Scan for the cell matching the given text and deliver its (x, y) coordinate at center. 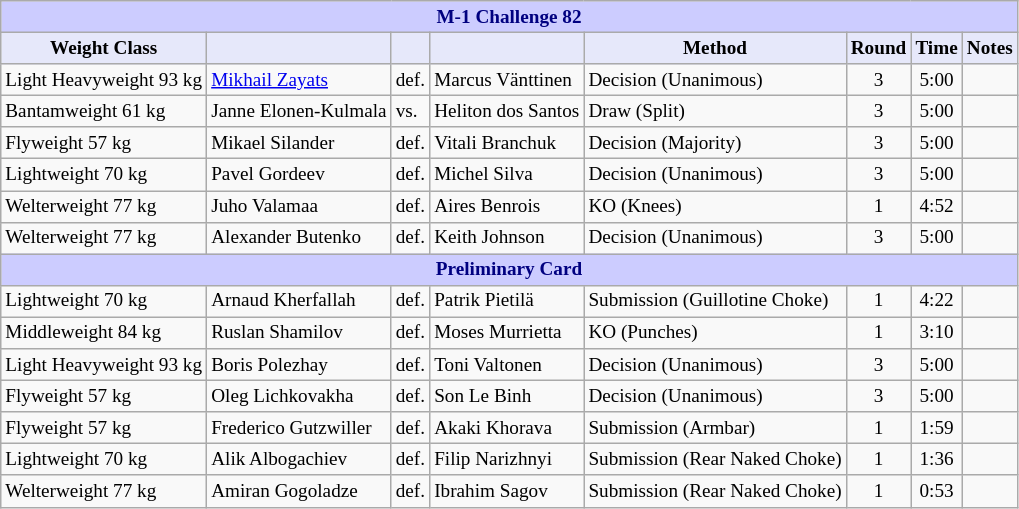
Akaki Khorava (507, 428)
1:36 (936, 460)
Mikhail Zayats (300, 80)
M-1 Challenge 82 (510, 17)
Boris Polezhay (300, 365)
Mikael Silander (300, 143)
Ruslan Shamilov (300, 333)
Arnaud Kherfallah (300, 301)
Janne Elonen-Kulmala (300, 111)
1:59 (936, 428)
Aires Benrois (507, 206)
Time (936, 48)
KO (Punches) (715, 333)
Frederico Gutzwiller (300, 428)
Weight Class (104, 48)
Toni Valtonen (507, 365)
Preliminary Card (510, 270)
Filip Narizhnyi (507, 460)
Alik Albogachiev (300, 460)
Method (715, 48)
Son Le Binh (507, 396)
Middleweight 84 kg (104, 333)
Vitali Branchuk (507, 143)
3:10 (936, 333)
4:52 (936, 206)
Notes (990, 48)
Submission (Guillotine Choke) (715, 301)
Michel Silva (507, 175)
Draw (Split) (715, 111)
Marcus Vänttinen (507, 80)
Amiran Gogoladze (300, 491)
Bantamweight 61 kg (104, 111)
Submission (Armbar) (715, 428)
Alexander Butenko (300, 238)
Heliton dos Santos (507, 111)
Ibrahim Sagov (507, 491)
Patrik Pietilä (507, 301)
Oleg Lichkovakha (300, 396)
4:22 (936, 301)
vs. (410, 111)
Decision (Majority) (715, 143)
Pavel Gordeev (300, 175)
Keith Johnson (507, 238)
Juho Valamaa (300, 206)
0:53 (936, 491)
Round (878, 48)
KO (Knees) (715, 206)
Moses Murrietta (507, 333)
